Return (x, y) of the center of cell containing provided text 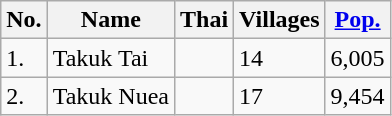
Pop. (358, 20)
Takuk Nuea (110, 96)
Villages (280, 20)
6,005 (358, 58)
14 (280, 58)
No. (24, 20)
2. (24, 96)
1. (24, 58)
9,454 (358, 96)
Name (110, 20)
Thai (204, 20)
17 (280, 96)
Takuk Tai (110, 58)
